Scan for the cell matching the given text and deliver its [x, y] coordinate at center. 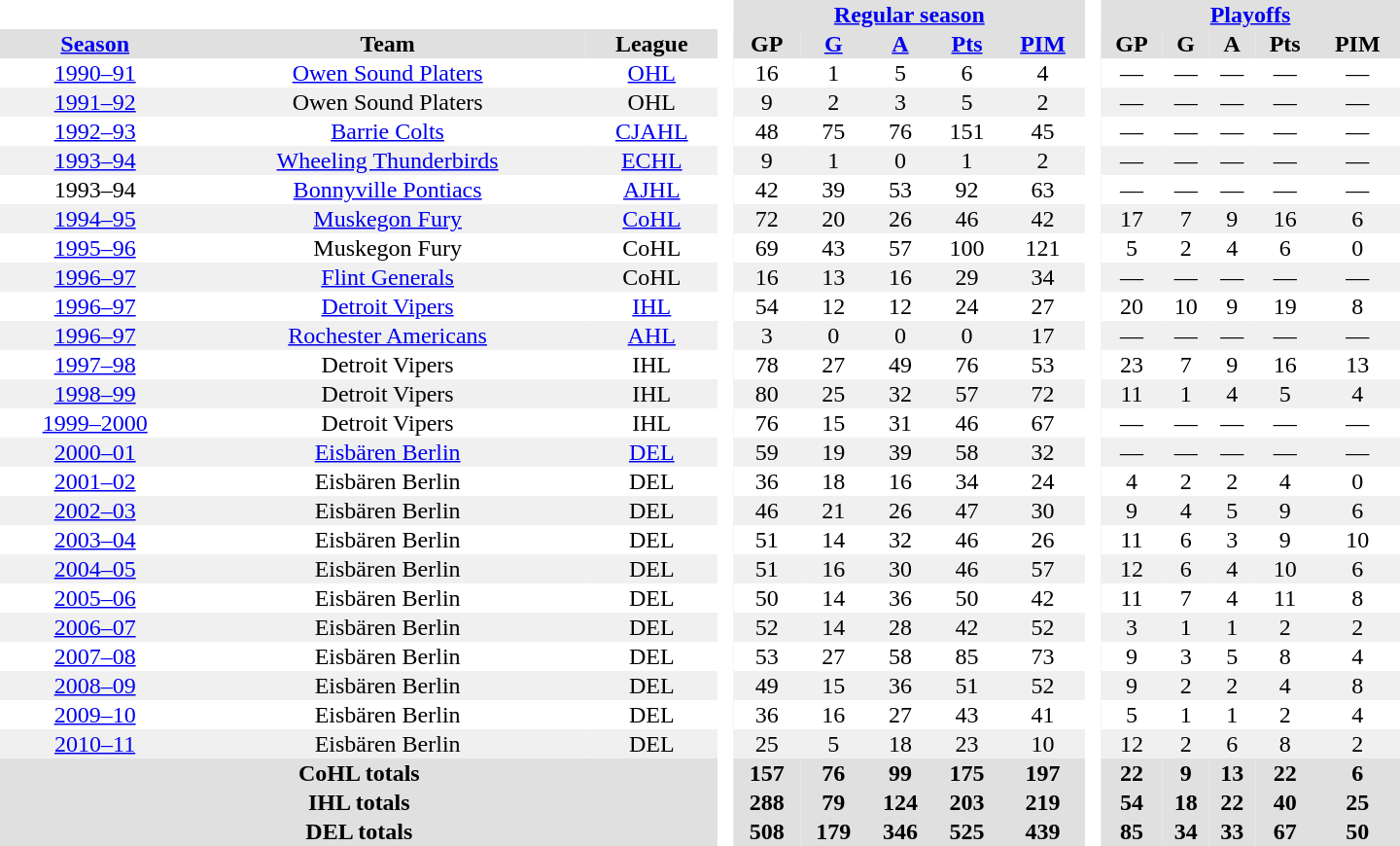
179 [834, 831]
21 [834, 511]
1992–93 [95, 131]
2005–06 [95, 598]
439 [1042, 831]
2004–05 [95, 569]
175 [966, 773]
Bonnyville Pontiacs [387, 190]
63 [1042, 190]
1997–98 [95, 365]
IHL totals [360, 802]
47 [966, 511]
45 [1042, 131]
2003–04 [95, 540]
41 [1042, 715]
33 [1231, 831]
ECHL [651, 160]
525 [966, 831]
1998–99 [95, 394]
59 [766, 452]
1995–96 [95, 248]
219 [1042, 802]
Flint Generals [387, 277]
346 [900, 831]
Regular season [909, 15]
1994–95 [95, 219]
2002–03 [95, 511]
79 [834, 802]
2010–11 [95, 744]
69 [766, 248]
1991–92 [95, 102]
AJHL [651, 190]
Season [95, 44]
78 [766, 365]
48 [766, 131]
151 [966, 131]
92 [966, 190]
2007–08 [95, 656]
121 [1042, 248]
Wheeling Thunderbirds [387, 160]
75 [834, 131]
80 [766, 394]
2006–07 [95, 627]
2009–10 [95, 715]
288 [766, 802]
29 [966, 277]
73 [1042, 656]
AHL [651, 335]
508 [766, 831]
2008–09 [95, 686]
1999–2000 [95, 423]
Rochester Americans [387, 335]
Barrie Colts [387, 131]
100 [966, 248]
Team [387, 44]
DEL totals [360, 831]
2000–01 [95, 452]
40 [1285, 802]
CJAHL [651, 131]
2001–02 [95, 481]
31 [900, 423]
1990–91 [95, 73]
124 [900, 802]
99 [900, 773]
197 [1042, 773]
Playoffs [1250, 15]
203 [966, 802]
League [651, 44]
CoHL totals [360, 773]
157 [766, 773]
28 [900, 627]
